Identify which cell holds the provided text, then report its (x, y) central coordinate. 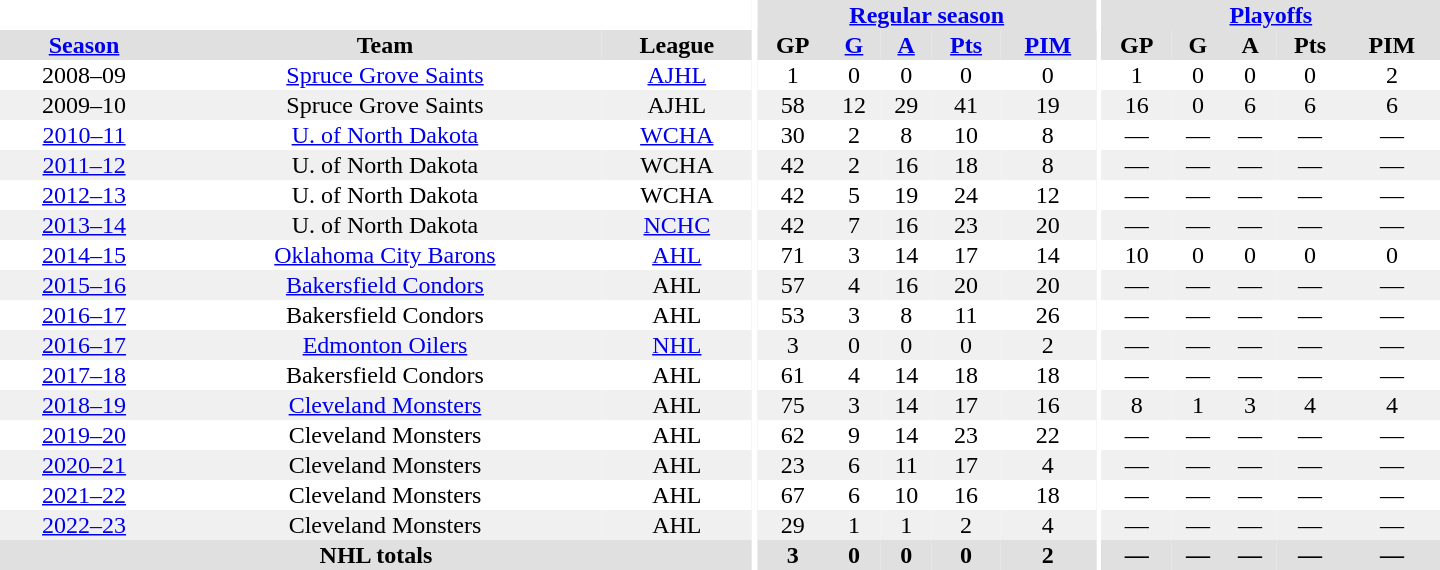
2013–14 (84, 225)
7 (854, 225)
41 (966, 105)
24 (966, 195)
2022–23 (84, 525)
71 (793, 255)
75 (793, 405)
9 (854, 435)
2014–15 (84, 255)
62 (793, 435)
2020–21 (84, 465)
2012–13 (84, 195)
2019–20 (84, 435)
2021–22 (84, 495)
NHL totals (376, 555)
League (677, 45)
2010–11 (84, 135)
NHL (677, 345)
2015–16 (84, 285)
5 (854, 195)
Playoffs (1271, 15)
30 (793, 135)
Season (84, 45)
58 (793, 105)
Oklahoma City Barons (385, 255)
2009–10 (84, 105)
61 (793, 375)
Edmonton Oilers (385, 345)
Team (385, 45)
NCHC (677, 225)
2018–19 (84, 405)
2008–09 (84, 75)
2011–12 (84, 165)
2017–18 (84, 375)
Regular season (927, 15)
26 (1048, 315)
57 (793, 285)
22 (1048, 435)
67 (793, 495)
53 (793, 315)
